Find where the given text appears and provide that cell's center as [x, y] coordinate. 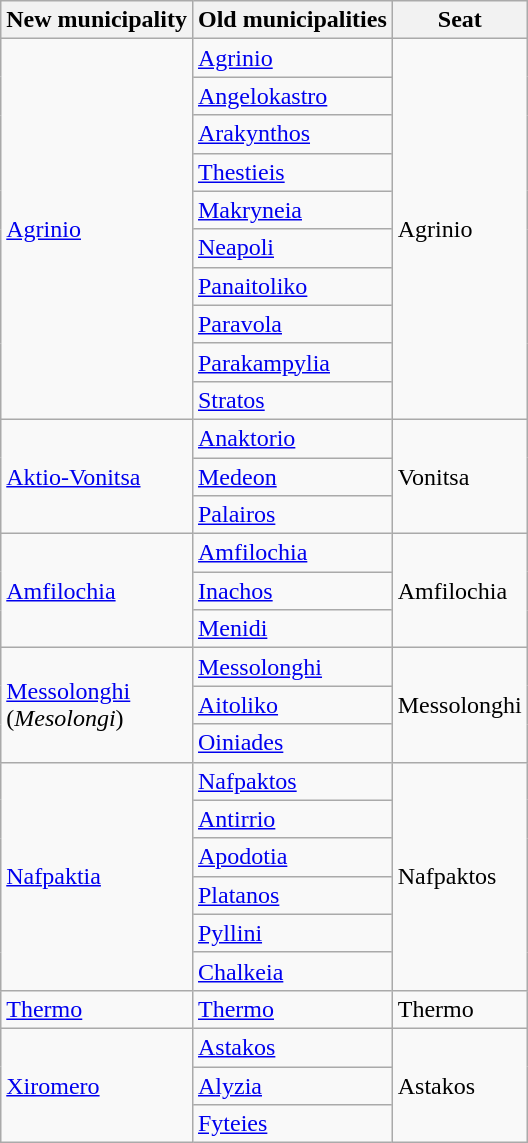
Messolonghi (Mesolongi) [97, 705]
Xiromero [97, 1085]
Aktio-Vonitsa [97, 476]
Thestieis [292, 172]
Arakynthos [292, 134]
Nafpaktia [97, 876]
Stratos [292, 400]
Paravola [292, 324]
Menidi [292, 629]
Neapoli [292, 248]
Medeon [292, 477]
New municipality [97, 20]
Aitoliko [292, 705]
Alyzia [292, 1085]
Oiniades [292, 743]
Panaitoliko [292, 286]
Parakampylia [292, 362]
Angelokastro [292, 96]
Seat [460, 20]
Platanos [292, 895]
Inachos [292, 591]
Palairos [292, 515]
Makryneia [292, 210]
Fyteies [292, 1124]
Vonitsa [460, 476]
Anaktorio [292, 438]
Pyllini [292, 933]
Antirrio [292, 819]
Old municipalities [292, 20]
Apodotia [292, 857]
Chalkeia [292, 971]
